From the cell containing the given text, extract its center point as (x, y) coordinate. 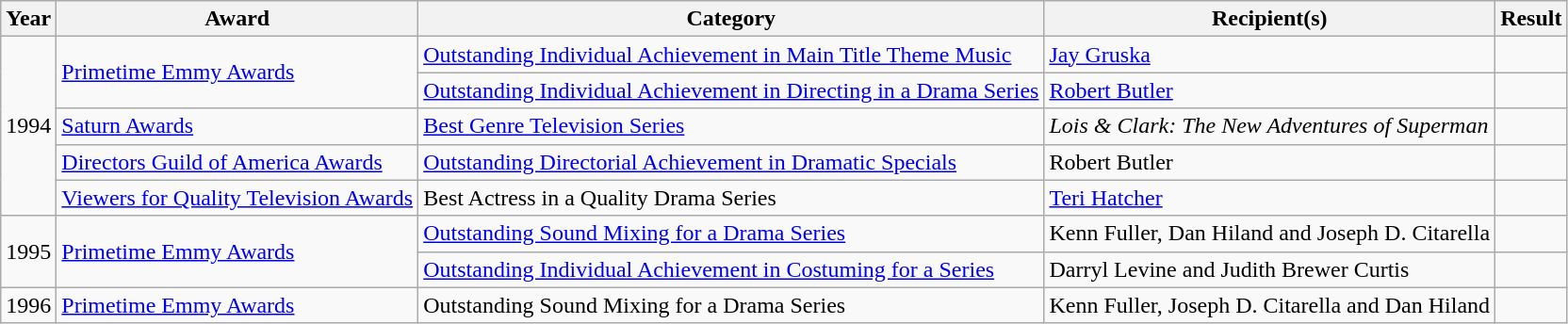
Darryl Levine and Judith Brewer Curtis (1270, 269)
Outstanding Individual Achievement in Main Title Theme Music (731, 55)
Kenn Fuller, Dan Hiland and Joseph D. Citarella (1270, 234)
Outstanding Individual Achievement in Costuming for a Series (731, 269)
Jay Gruska (1270, 55)
Teri Hatcher (1270, 198)
Best Actress in a Quality Drama Series (731, 198)
Kenn Fuller, Joseph D. Citarella and Dan Hiland (1270, 305)
Outstanding Individual Achievement in Directing in a Drama Series (731, 90)
Lois & Clark: The New Adventures of Superman (1270, 126)
1994 (28, 126)
Year (28, 19)
Viewers for Quality Television Awards (237, 198)
Directors Guild of America Awards (237, 162)
Saturn Awards (237, 126)
Result (1531, 19)
1996 (28, 305)
Best Genre Television Series (731, 126)
Recipient(s) (1270, 19)
Category (731, 19)
Outstanding Directorial Achievement in Dramatic Specials (731, 162)
1995 (28, 251)
Award (237, 19)
